Locate the cell with the specified text and output its (x, y) center coordinate. 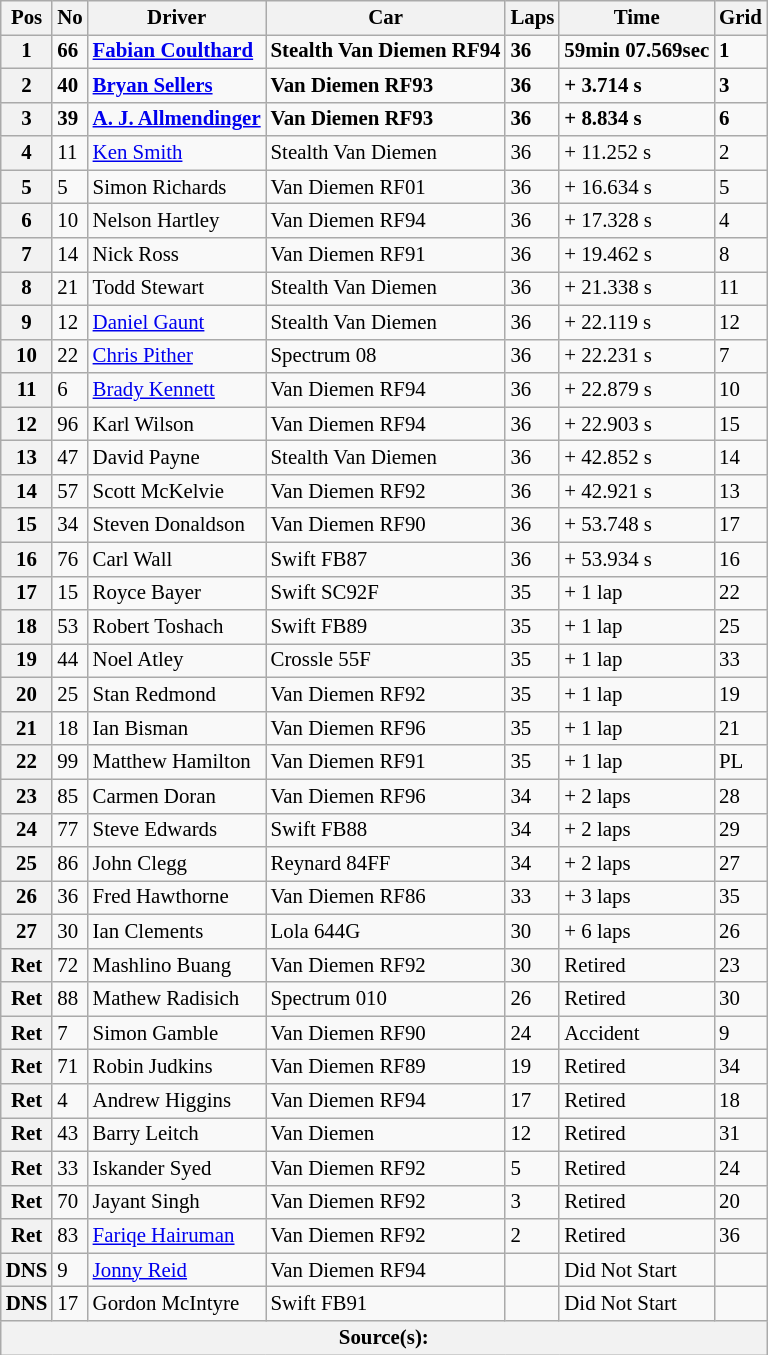
+ 53.934 s (636, 559)
71 (70, 1067)
Laps (532, 18)
Lola 644G (386, 931)
Ian Clements (177, 931)
Iskander Syed (177, 1168)
+ 19.462 s (636, 255)
31 (740, 1135)
+ 22.119 s (636, 322)
Crossle 55F (386, 661)
Gordon McIntyre (177, 1304)
Nick Ross (177, 255)
28 (740, 796)
Ian Bisman (177, 728)
+ 3 laps (636, 898)
+ 22.231 s (636, 356)
+ 3.714 s (636, 85)
Reynard 84FF (386, 864)
Simon Richards (177, 187)
Simon Gamble (177, 1033)
Van Diemen (386, 1135)
Matthew Hamilton (177, 762)
99 (70, 762)
53 (70, 627)
59min 07.569sec (636, 51)
Swift FB87 (386, 559)
Brady Kennett (177, 390)
66 (70, 51)
+ 22.903 s (636, 424)
Carmen Doran (177, 796)
+ 22.879 s (636, 390)
Pos (27, 18)
+ 17.328 s (636, 221)
76 (70, 559)
+ 8.834 s (636, 119)
72 (70, 965)
43 (70, 1135)
86 (70, 864)
Swift SC92F (386, 593)
+ 21.338 s (636, 288)
+ 6 laps (636, 931)
Source(s): (384, 1338)
+ 42.852 s (636, 458)
Spectrum 010 (386, 999)
Royce Bayer (177, 593)
Van Diemen RF86 (386, 898)
+ 53.748 s (636, 525)
Grid (740, 18)
47 (70, 458)
Mashlino Buang (177, 965)
Daniel Gaunt (177, 322)
+ 11.252 s (636, 153)
Stan Redmond (177, 695)
Noel Atley (177, 661)
Robert Toshach (177, 627)
88 (70, 999)
Steve Edwards (177, 830)
No (70, 18)
+ 42.921 s (636, 491)
Todd Stewart (177, 288)
David Payne (177, 458)
Stealth Van Diemen RF94 (386, 51)
Spectrum 08 (386, 356)
77 (70, 830)
83 (70, 1236)
Swift FB91 (386, 1304)
96 (70, 424)
29 (740, 830)
44 (70, 661)
Barry Leitch (177, 1135)
57 (70, 491)
Ken Smith (177, 153)
Van Diemen RF01 (386, 187)
Bryan Sellers (177, 85)
Accident (636, 1033)
+ 16.634 s (636, 187)
PL (740, 762)
Jayant Singh (177, 1202)
A. J. Allmendinger (177, 119)
Scott McKelvie (177, 491)
Robin Judkins (177, 1067)
Driver (177, 18)
Fabian Coulthard (177, 51)
Time (636, 18)
John Clegg (177, 864)
85 (70, 796)
Van Diemen RF89 (386, 1067)
Swift FB88 (386, 830)
Jonny Reid (177, 1270)
70 (70, 1202)
Karl Wilson (177, 424)
Fariqe Hairuman (177, 1236)
39 (70, 119)
Fred Hawthorne (177, 898)
Carl Wall (177, 559)
Mathew Radisich (177, 999)
40 (70, 85)
Chris Pither (177, 356)
Nelson Hartley (177, 221)
Steven Donaldson (177, 525)
Car (386, 18)
Swift FB89 (386, 627)
Andrew Higgins (177, 1101)
